Identify which cell holds the provided text, then report its (X, Y) central coordinate. 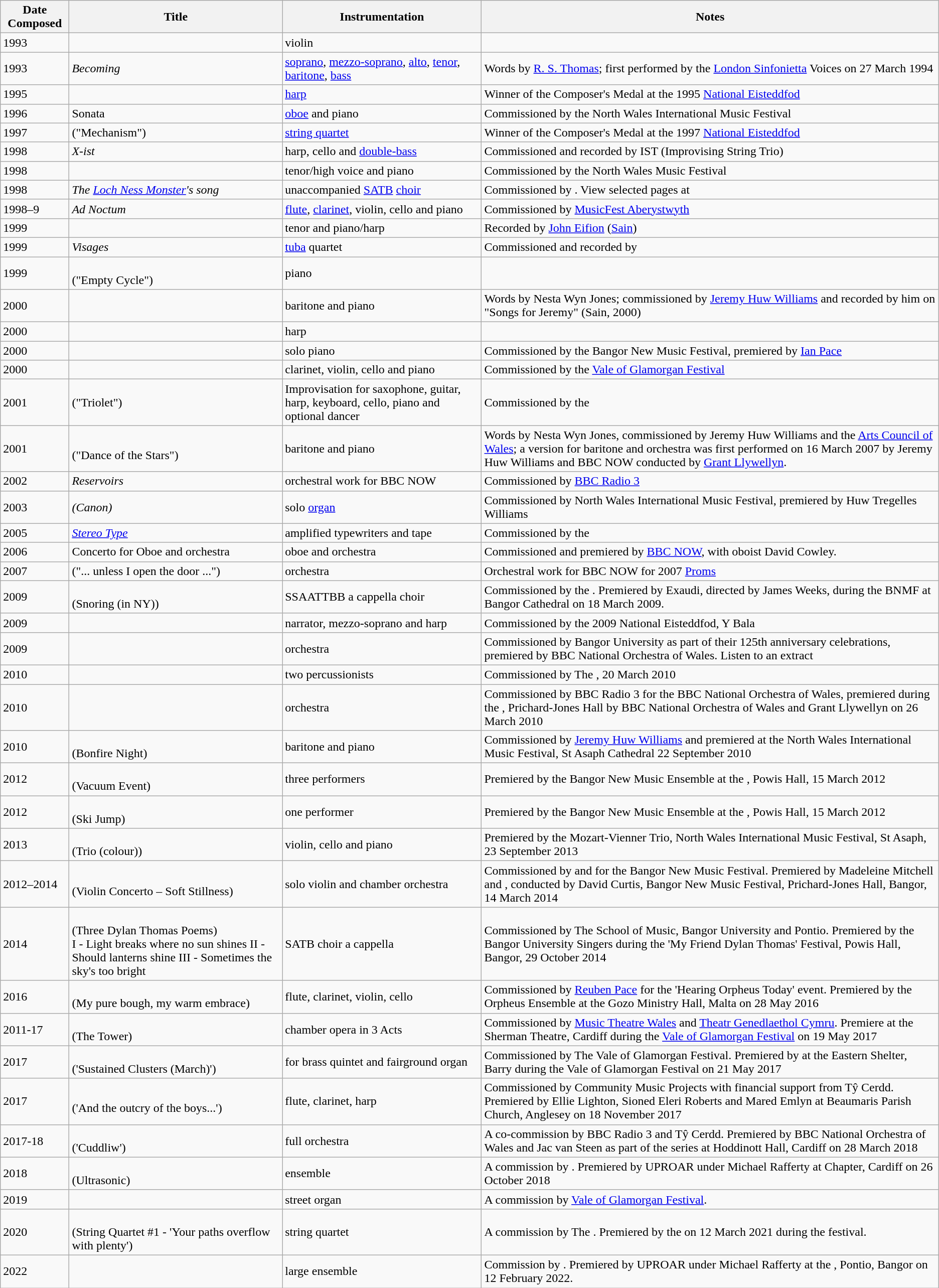
street organ (382, 1199)
Ad Noctum (176, 209)
solo violin and chamber orchestra (382, 884)
harp, cello and double-bass (382, 152)
("Empty Cycle") (176, 273)
('And the outcry of the boys...') (176, 1101)
(The Tower) (176, 1030)
Commissioned by The , 20 March 2010 (710, 674)
Becoming (176, 68)
2011-17 (35, 1030)
amplified typewriters and tape (382, 533)
Notes (710, 17)
2018 (35, 1173)
flute, clarinet, violin, cello (382, 996)
Commissioned and recorded by (710, 247)
Orchestral work for BBC NOW for 2007 Proms (710, 571)
2012–2014 (35, 884)
Winner of the Composer's Medal at the 1997 National Eisteddfod (710, 132)
Commissioned by Reuben Pace for the 'Hearing Orpheus Today' event. Premiered by the Orpheus Ensemble at the Gozo Ministry Hall, Malta on 28 May 2016 (710, 996)
1997 (35, 132)
Concerto for Oboe and orchestra (176, 552)
A commission by Vale of Glamorgan Festival. (710, 1199)
solo organ (382, 507)
Commissioned by North Wales International Music Festival, premiered by Huw Tregelles Williams (710, 507)
Commissioned by the . Premiered by Exaudi, directed by James Weeks, during the BNMF at Bangor Cathedral on 18 March 2009. (710, 597)
Sonata (176, 113)
(String Quartet #1 - 'Your paths overflow with plenty') (176, 1232)
(Canon) (176, 507)
Instrumentation (382, 17)
Commissioned by the North Wales Music Festival (710, 171)
A commission by The . Premiered by the on 12 March 2021 during the festival. (710, 1232)
Commission by . Premiered by UPROAR under Michael Rafferty at the , Pontio, Bangor on 12 February 2022. (710, 1271)
three performers (382, 780)
violin (382, 43)
full orchestra (382, 1141)
2014 (35, 944)
narrator, mezzo-soprano and harp (382, 623)
Premiered by the Mozart-Vienner Trio, North Wales International Music Festival, St Asaph, 23 September 2013 (710, 845)
Winner of the Composer's Medal at the 1995 National Eisteddfod (710, 94)
violin, cello and piano (382, 845)
solo piano (382, 351)
Commissioned and premiered by BBC NOW, with oboist David Cowley. (710, 552)
2006 (35, 552)
large ensemble (382, 1271)
tuba quartet (382, 247)
1998–9 (35, 209)
2017-18 (35, 1141)
('Sustained Clusters (March)') (176, 1062)
Recorded by John Eifion (Sain) (710, 228)
Commissioned by the Vale of Glamorgan Festival (710, 370)
(Three Dylan Thomas Poems)I - Light breaks where no sun shines II - Should lanterns shine III - Sometimes the sky's too bright (176, 944)
SATB choir a cappella (382, 944)
Commissioned by The Vale of Glamorgan Festival. Premiered by at the Eastern Shelter, Barry during the Vale of Glamorgan Festival on 21 May 2017 (710, 1062)
Stereo Type (176, 533)
(Trio (colour)) (176, 845)
1995 (35, 94)
SSAATTBB a cappella choir (382, 597)
(Bonfire Night) (176, 747)
(Ski Jump) (176, 812)
Title (176, 17)
flute, clarinet, violin, cello and piano (382, 209)
tenor and piano/harp (382, 228)
Commissioned by the 2009 National Eisteddfod, Y Bala (710, 623)
Words by Nesta Wyn Jones; commissioned by Jeremy Huw Williams and recorded by him on "Songs for Jeremy" (Sain, 2000) (710, 306)
(My pure bough, my warm embrace) (176, 996)
A commission by . Premiered by UPROAR under Michael Rafferty at Chapter, Cardiff on 26 October 2018 (710, 1173)
Commissioned by Bangor University as part of their 125th anniversary celebrations, premiered by BBC National Orchestra of Wales. Listen to an extract (710, 648)
two percussionists (382, 674)
Commissioned by Jeremy Huw Williams and premiered at the North Wales International Music Festival, St Asaph Cathedral 22 September 2010 (710, 747)
2005 (35, 533)
2007 (35, 571)
Commissioned by . View selected pages at (710, 190)
2002 (35, 481)
2020 (35, 1232)
('Cuddliw') (176, 1141)
ensemble (382, 1173)
2016 (35, 996)
flute, clarinet, harp (382, 1101)
orchestral work for BBC NOW (382, 481)
Commissioned by BBC Radio 3 (710, 481)
Commissioned and recorded by IST (Improvising String Trio) (710, 152)
(Ultrasonic) (176, 1173)
2003 (35, 507)
clarinet, violin, cello and piano (382, 370)
("Mechanism") (176, 132)
2013 (35, 845)
2019 (35, 1199)
unaccompanied SATB choir (382, 190)
Commissioned by MusicFest Aberystwyth (710, 209)
Commissioned by the North Wales International Music Festival (710, 113)
piano (382, 273)
Date Composed (35, 17)
(Vacuum Event) (176, 780)
oboe and piano (382, 113)
tenor/high voice and piano (382, 171)
1996 (35, 113)
Reservoirs (176, 481)
one performer (382, 812)
oboe and orchestra (382, 552)
Words by R. S. Thomas; first performed by the London Sinfonietta Voices on 27 March 1994 (710, 68)
chamber opera in 3 Acts (382, 1030)
for brass quintet and fairground organ (382, 1062)
2022 (35, 1271)
X-ist (176, 152)
(Violin Concerto – Soft Stillness) (176, 884)
("Dance of the Stars") (176, 449)
Visages (176, 247)
("Triolet") (176, 402)
Improvisation for saxophone, guitar, harp, keyboard, cello, piano and optional dancer (382, 402)
The Loch Ness Monster's song (176, 190)
(Snoring (in NY)) (176, 597)
soprano, mezzo-soprano, alto, tenor, baritone, bass (382, 68)
Commissioned by the Bangor New Music Festival, premiered by Ian Pace (710, 351)
("... unless I open the door ...") (176, 571)
